Return (X, Y) of the center of cell containing provided text 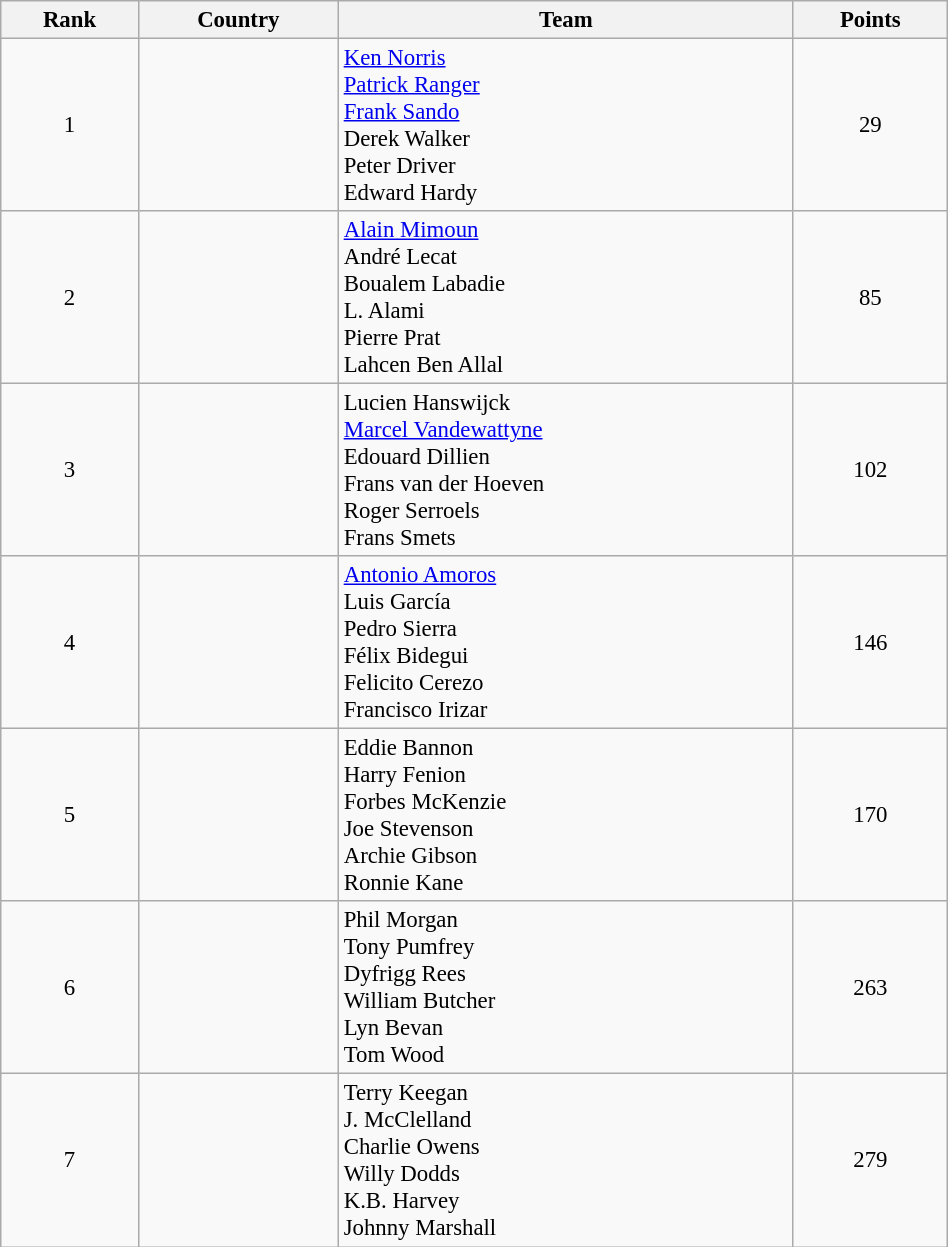
Points (870, 20)
6 (70, 988)
7 (70, 1160)
85 (870, 298)
Antonio AmorosLuis GarcíaPedro SierraFélix BideguiFelicito CerezoFrancisco Irizar (566, 642)
2 (70, 298)
4 (70, 642)
29 (870, 126)
Terry KeeganJ. McClellandCharlie OwensWilly DoddsK.B. HarveyJohnny Marshall (566, 1160)
263 (870, 988)
Lucien HanswijckMarcel VandewattyneEdouard DillienFrans van der HoevenRoger SerroelsFrans Smets (566, 470)
Team (566, 20)
102 (870, 470)
279 (870, 1160)
146 (870, 642)
Ken NorrisPatrick RangerFrank SandoDerek WalkerPeter DriverEdward Hardy (566, 126)
Eddie BannonHarry FenionForbes McKenzieJoe StevensonArchie GibsonRonnie Kane (566, 816)
170 (870, 816)
3 (70, 470)
5 (70, 816)
1 (70, 126)
Alain MimounAndré LecatBoualem LabadieL. AlamiPierre PratLahcen Ben Allal (566, 298)
Rank (70, 20)
Phil MorganTony PumfreyDyfrigg ReesWilliam ButcherLyn BevanTom Wood (566, 988)
Country (238, 20)
